Output the (X, Y) coordinate of the center of the cell containing the given text.  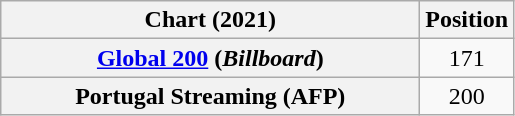
Chart (2021) (210, 20)
200 (467, 96)
Position (467, 20)
Portugal Streaming (AFP) (210, 96)
171 (467, 58)
Global 200 (Billboard) (210, 58)
